Scan for the cell matching the given text and deliver its (x, y) coordinate at center. 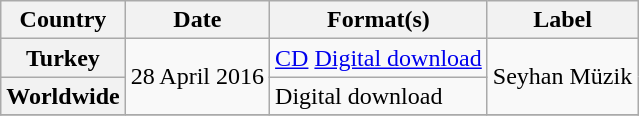
28 April 2016 (197, 77)
Digital download (379, 96)
CD Digital download (379, 58)
Label (562, 20)
Turkey (63, 58)
Worldwide (63, 96)
Format(s) (379, 20)
Country (63, 20)
Seyhan Müzik (562, 77)
Date (197, 20)
